Search for the cell housing the specified text and yield its (X, Y) center coordinate. 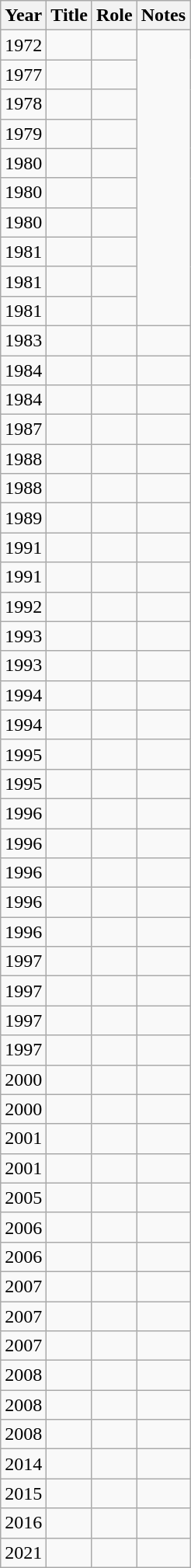
1972 (23, 45)
Notes (163, 16)
2016 (23, 1523)
Title (70, 16)
Role (114, 16)
2015 (23, 1493)
1979 (23, 134)
2014 (23, 1464)
2021 (23, 1552)
1977 (23, 75)
1987 (23, 429)
1992 (23, 607)
1978 (23, 104)
2005 (23, 1198)
1983 (23, 340)
Year (23, 16)
1989 (23, 518)
